Provide the (X, Y) coordinate of the cell's center where the given text is located.  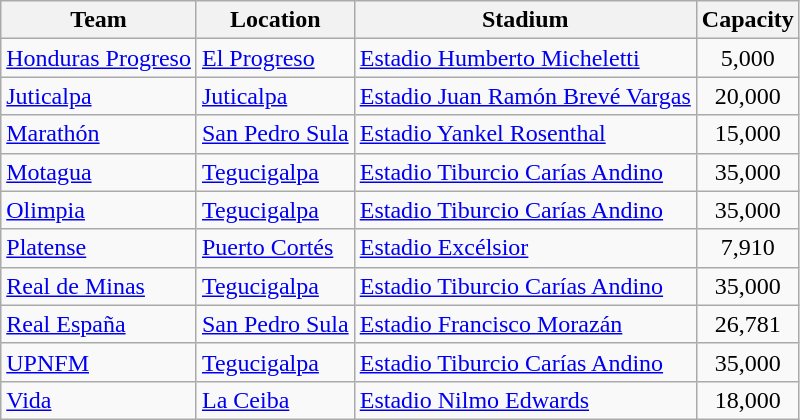
15,000 (748, 134)
18,000 (748, 400)
Location (275, 20)
Marathón (99, 134)
Team (99, 20)
Capacity (748, 20)
Olimpia (99, 210)
El Progreso (275, 58)
Platense (99, 248)
26,781 (748, 324)
Motagua (99, 172)
Estadio Nilmo Edwards (525, 400)
La Ceiba (275, 400)
5,000 (748, 58)
Estadio Excélsior (525, 248)
20,000 (748, 96)
7,910 (748, 248)
Real de Minas (99, 286)
Estadio Humberto Micheletti (525, 58)
Estadio Francisco Morazán (525, 324)
Vida (99, 400)
Stadium (525, 20)
UPNFM (99, 362)
Puerto Cortés (275, 248)
Estadio Yankel Rosenthal (525, 134)
Honduras Progreso (99, 58)
Estadio Juan Ramón Brevé Vargas (525, 96)
Real España (99, 324)
